Scan for the cell matching the given text and deliver its (x, y) coordinate at center. 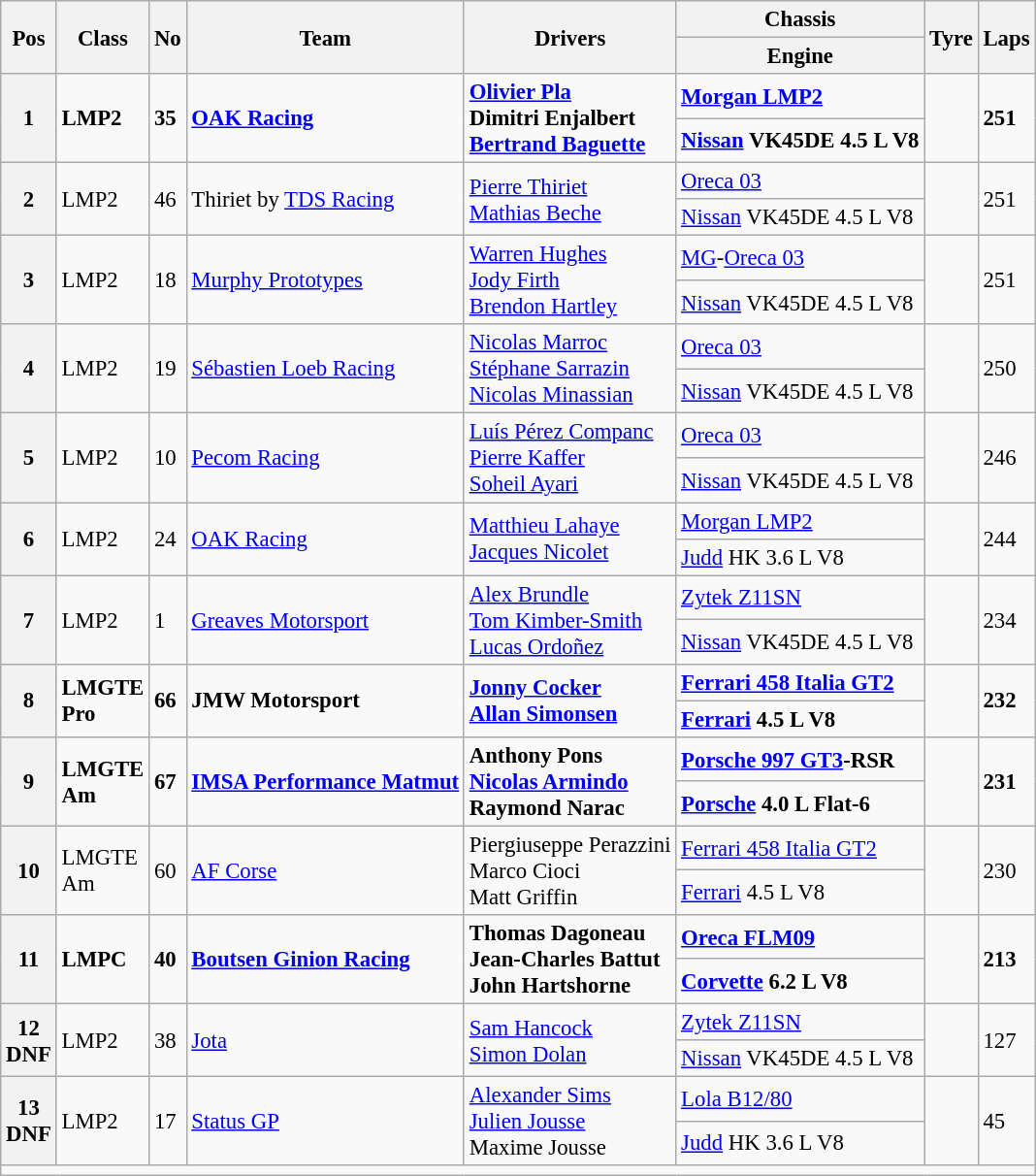
Jonny Cocker Allan Simonsen (569, 701)
Oreca FLM09 (800, 937)
60 (168, 870)
9 (29, 782)
Lola B12/80 (800, 1099)
18 (168, 280)
Sébastien Loeb Racing (325, 369)
Murphy Prototypes (325, 280)
Laps (1007, 37)
Matthieu Lahaye Jacques Nicolet (569, 539)
67 (168, 782)
8 (29, 701)
Piergiuseppe Perazzini Marco Cioci Matt Griffin (569, 870)
Porsche 997 GT3-RSR (800, 760)
Boutsen Ginion Racing (325, 960)
IMSA Performance Matmut (325, 782)
246 (1007, 458)
Status GP (325, 1122)
Tyre (951, 37)
Greaves Motorsport (325, 620)
Alexander Sims Julien Jousse Maxime Jousse (569, 1122)
Pos (29, 37)
Team (325, 37)
LMPC (103, 960)
13DNF (29, 1122)
17 (168, 1122)
250 (1007, 369)
66 (168, 701)
Class (103, 37)
Engine (800, 56)
Thomas Dagoneau Jean-Charles Battut John Hartshorne (569, 960)
231 (1007, 782)
Luís Pérez Companc Pierre Kaffer Soheil Ayari (569, 458)
213 (1007, 960)
38 (168, 1040)
Corvette 6.2 L V8 (800, 982)
24 (168, 539)
45 (1007, 1122)
234 (1007, 620)
Drivers (569, 37)
MG-Oreca 03 (800, 258)
Alex Brundle Tom Kimber-Smith Lucas Ordoñez (569, 620)
No (168, 37)
7 (29, 620)
40 (168, 960)
12DNF (29, 1040)
Chassis (800, 19)
4 (29, 369)
Anthony Pons Nicolas Armindo Raymond Narac (569, 782)
35 (168, 118)
Pierre Thiriet Mathias Beche (569, 200)
19 (168, 369)
11 (29, 960)
LMGTEPro (103, 701)
JMW Motorsport (325, 701)
230 (1007, 870)
244 (1007, 539)
Sam Hancock Simon Dolan (569, 1040)
5 (29, 458)
Nicolas Marroc Stéphane Sarrazin Nicolas Minassian (569, 369)
Warren Hughes Jody Firth Brendon Hartley (569, 280)
Thiriet by TDS Racing (325, 200)
AF Corse (325, 870)
Jota (325, 1040)
Olivier Pla Dimitri Enjalbert Bertrand Baguette (569, 118)
Pecom Racing (325, 458)
2 (29, 200)
127 (1007, 1040)
46 (168, 200)
232 (1007, 701)
Porsche 4.0 L Flat-6 (800, 803)
6 (29, 539)
3 (29, 280)
